Provide the [X, Y] coordinate of the cell's center where the given text is located.  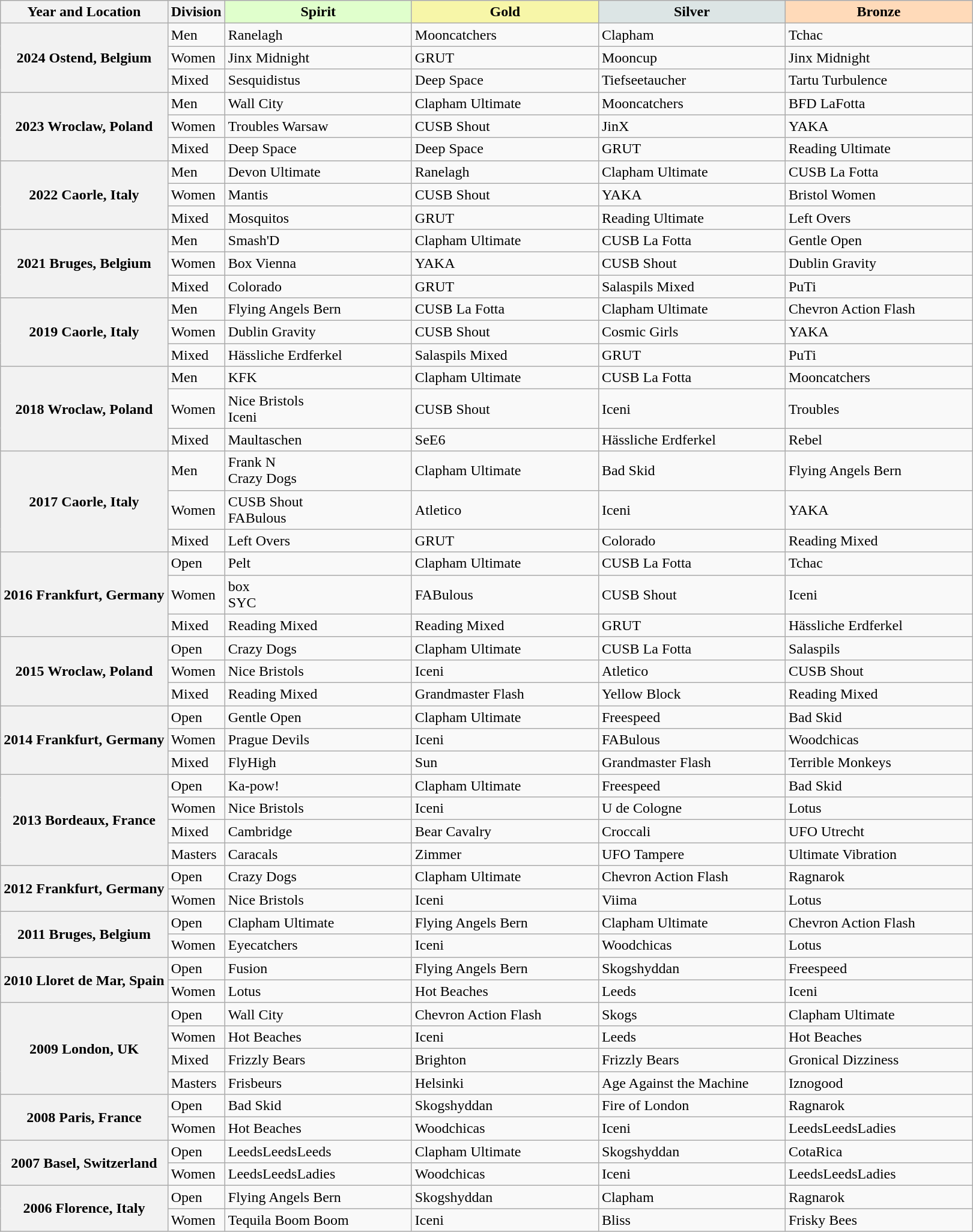
Smash'D [318, 240]
Iznogood [878, 1083]
Bronze [878, 12]
Box Vienna [318, 263]
UFO Tampere [692, 854]
Ultimate Vibration [878, 854]
Tiefseetaucher [692, 80]
Cambridge [318, 831]
Ka-pow! [318, 786]
box SYC [318, 595]
KFK [318, 378]
2014 Frankfurt, Germany [84, 739]
CotaRica [878, 1152]
Frisbeurs [318, 1083]
Mosquitos [318, 217]
Gronical Dizziness [878, 1060]
Bliss [692, 1220]
2010 Lloret de Mar, Spain [84, 980]
Frisky Bees [878, 1220]
2008 Paris, France [84, 1117]
UFO Utrecht [878, 831]
2011 Bruges, Belgium [84, 934]
Croccali [692, 831]
Gold [505, 12]
Tequila Boom Boom [318, 1220]
2024 Ostend, Belgium [84, 58]
Age Against the Machine [692, 1083]
BFD LaFotta [878, 103]
Year and Location [84, 12]
CUSB Shout FABulous [318, 509]
JinX [692, 126]
SeE6 [505, 440]
U de Cologne [692, 809]
2013 Bordeaux, France [84, 820]
LeedsLeedsLeeds [318, 1152]
Sun [505, 763]
2023 Wroclaw, Poland [84, 126]
Troubles Warsaw [318, 126]
2007 Basel, Switzerland [84, 1163]
2016 Frankfurt, Germany [84, 595]
Terrible Monkeys [878, 763]
Silver [692, 12]
2015 Wroclaw, Poland [84, 671]
Cosmic Girls [692, 332]
Sesquidistus [318, 80]
Tartu Turbulence [878, 80]
Prague Devils [318, 740]
Skogs [692, 1014]
Bristol Women [878, 195]
Maultaschen [318, 440]
2022 Caorle, Italy [84, 195]
Zimmer [505, 854]
Fusion [318, 968]
Devon Ultimate [318, 172]
Mooncup [692, 58]
Mantis [318, 195]
2006 Florence, Italy [84, 1209]
2012 Frankfurt, Germany [84, 888]
Nice Bristols Iceni [318, 408]
Troubles [878, 408]
Eyecatchers [318, 945]
Spirit [318, 12]
Bear Cavalry [505, 831]
Viima [692, 900]
Division [196, 12]
Salaspils [878, 648]
Caracals [318, 854]
Frank N Crazy Dogs [318, 471]
Helsinki [505, 1083]
Pelt [318, 563]
Brighton [505, 1060]
FlyHigh [318, 763]
2018 Wroclaw, Poland [84, 408]
2017 Caorle, Italy [84, 502]
Fire of London [692, 1106]
2019 Caorle, Italy [84, 332]
2009 London, UK [84, 1048]
2021 Bruges, Belgium [84, 263]
Yellow Block [692, 694]
Rebel [878, 440]
